Find where the given text appears and provide that cell's center as (X, Y) coordinate. 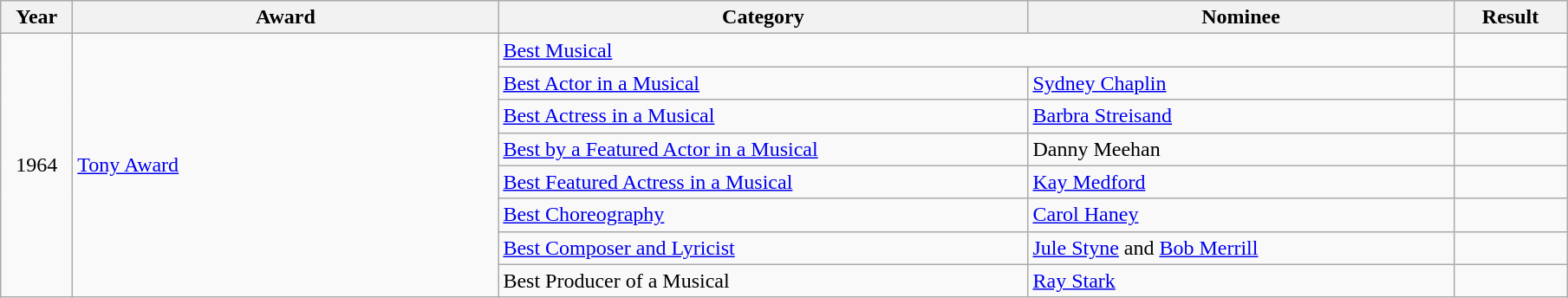
Best Choreography (763, 215)
Best by a Featured Actor in a Musical (763, 149)
1964 (36, 165)
Best Musical (976, 50)
Best Composer and Lyricist (763, 248)
Result (1510, 17)
Best Actor in a Musical (763, 83)
Jule Styne and Bob Merrill (1241, 248)
Nominee (1241, 17)
Award (286, 17)
Tony Award (286, 165)
Barbra Streisand (1241, 116)
Best Featured Actress in a Musical (763, 182)
Ray Stark (1241, 281)
Best Producer of a Musical (763, 281)
Best Actress in a Musical (763, 116)
Sydney Chaplin (1241, 83)
Year (36, 17)
Kay Medford (1241, 182)
Category (763, 17)
Carol Haney (1241, 215)
Danny Meehan (1241, 149)
